Output the [x, y] coordinate of the center of the cell containing the given text.  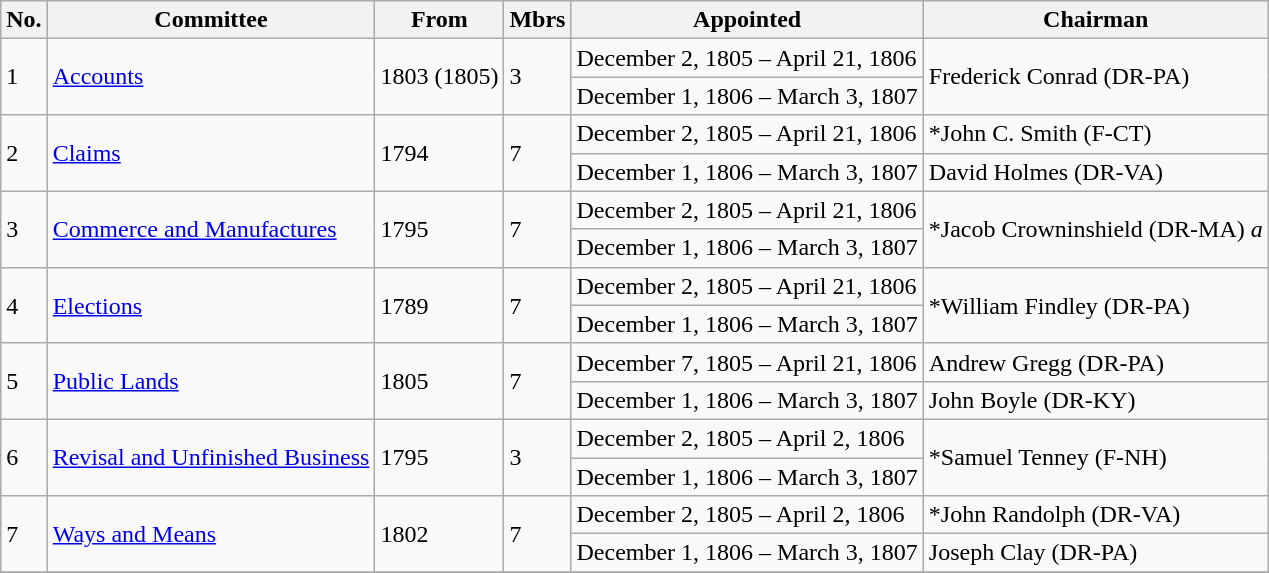
Claims [211, 153]
*John C. Smith (F-CT) [1096, 134]
*Samuel Tenney (F-NH) [1096, 457]
Chairman [1096, 20]
No. [24, 20]
Accounts [211, 77]
Andrew Gregg (DR-PA) [1096, 362]
*Jacob Crowninshield (DR-MA) a [1096, 229]
Frederick Conrad (DR-PA) [1096, 77]
*John Randolph (DR-VA) [1096, 515]
5 [24, 381]
1794 [440, 153]
*William Findley (DR-PA) [1096, 305]
1802 [440, 534]
Joseph Clay (DR-PA) [1096, 553]
From [440, 20]
Ways and Means [211, 534]
4 [24, 305]
December 7, 1805 – April 21, 1806 [747, 362]
Public Lands [211, 381]
Committee [211, 20]
Revisal and Unfinished Business [211, 457]
Mbrs [538, 20]
6 [24, 457]
David Holmes (DR-VA) [1096, 172]
Commerce and Manufactures [211, 229]
John Boyle (DR-KY) [1096, 400]
1 [24, 77]
1789 [440, 305]
1805 [440, 381]
2 [24, 153]
Elections [211, 305]
1803 (1805) [440, 77]
Appointed [747, 20]
